Determine the [X, Y] coordinate at the center of the cell enclosing the given text.  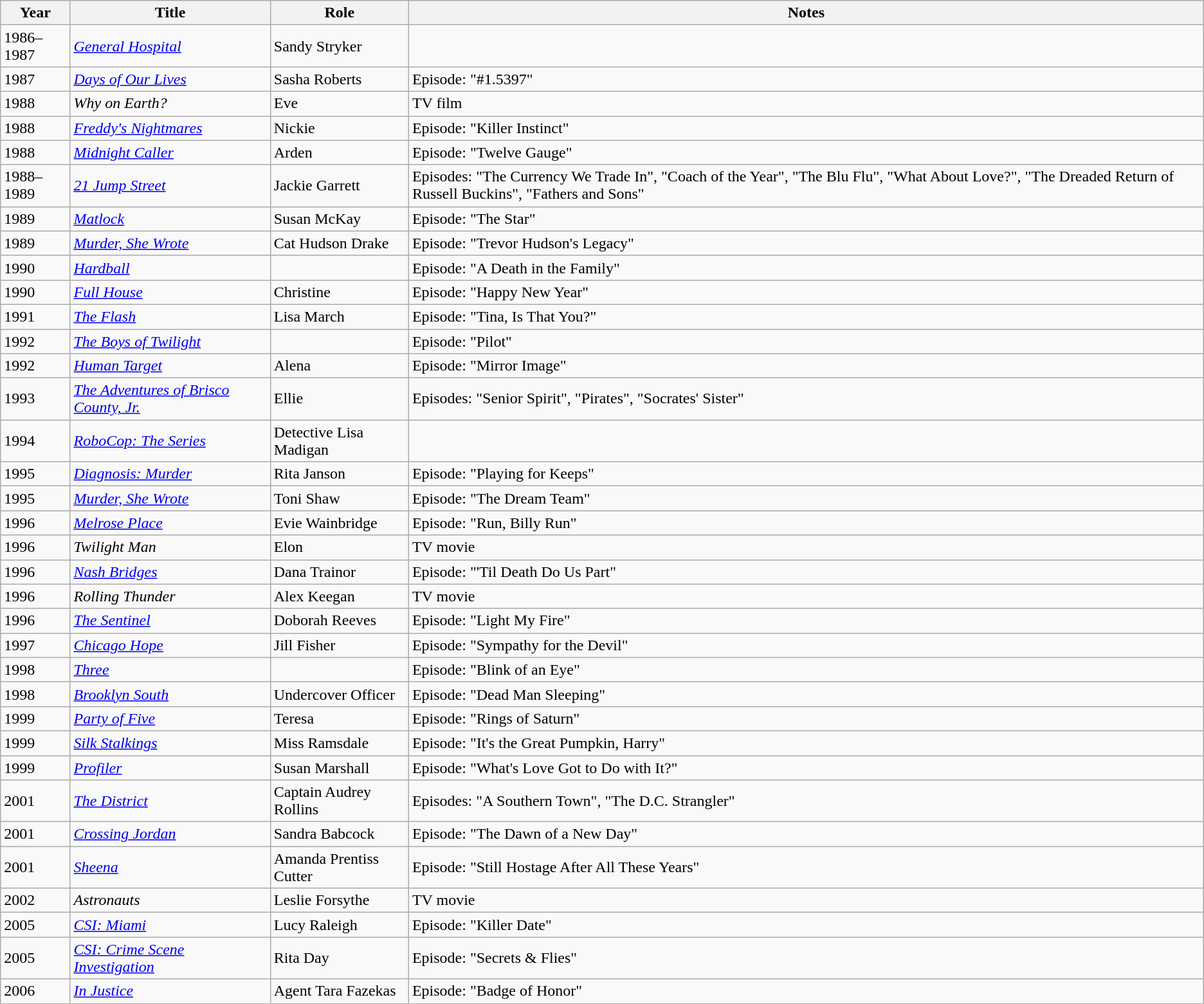
Three [170, 670]
Title [170, 13]
Episode: "Run, Billy Run" [806, 523]
Rita Janson [340, 474]
General Hospital [170, 46]
2006 [35, 991]
Rolling Thunder [170, 596]
Episode: "The Dream Team" [806, 498]
CSI: Miami [170, 925]
Nash Bridges [170, 572]
Alena [340, 366]
Diagnosis: Murder [170, 474]
Hardball [170, 268]
1994 [35, 441]
Episode: "Twelve Gauge" [806, 152]
Christine [340, 292]
Episode: "A Death in the Family" [806, 268]
Evie Wainbridge [340, 523]
The Boys of Twilight [170, 342]
The Flash [170, 316]
1997 [35, 645]
Episode: "The Star" [806, 219]
Alex Keegan [340, 596]
Twilight Man [170, 547]
Miss Ramsdale [340, 743]
Episode: "Rings of Saturn" [806, 718]
Dana Trainor [340, 572]
Episode: "Light My Fire" [806, 621]
Sandy Stryker [340, 46]
The District [170, 801]
Ellie [340, 399]
RoboCop: The Series [170, 441]
Sheena [170, 867]
Amanda Prentiss Cutter [340, 867]
Episode: "'Til Death Do Us Part" [806, 572]
Days of Our Lives [170, 79]
Episode: "Sympathy for the Devil" [806, 645]
Teresa [340, 718]
Episodes: "Senior Spirit", "Pirates", "Socrates' Sister" [806, 399]
Lucy Raleigh [340, 925]
Nickie [340, 128]
Episode: "Killer Date" [806, 925]
Sasha Roberts [340, 79]
Rita Day [340, 958]
Jackie Garrett [340, 185]
21 Jump Street [170, 185]
1991 [35, 316]
Episode: "Killer Instinct" [806, 128]
1993 [35, 399]
Susan McKay [340, 219]
Profiler [170, 767]
Eve [340, 104]
Doborah Reeves [340, 621]
Episode: "Happy New Year" [806, 292]
Brooklyn South [170, 694]
CSI: Crime Scene Investigation [170, 958]
Elon [340, 547]
Episodes: "A Southern Town", "The D.C. Strangler" [806, 801]
Episode: "The Dawn of a New Day" [806, 834]
Role [340, 13]
Why on Earth? [170, 104]
Melrose Place [170, 523]
Freddy's Nightmares [170, 128]
Episode: "#1.5397" [806, 79]
Agent Tara Fazekas [340, 991]
1987 [35, 79]
TV film [806, 104]
Full House [170, 292]
Episode: "Badge of Honor" [806, 991]
2002 [35, 900]
Leslie Forsythe [340, 900]
Episode: "Pilot" [806, 342]
Arden [340, 152]
Matlock [170, 219]
The Sentinel [170, 621]
Notes [806, 13]
Party of Five [170, 718]
Episode: "Dead Man Sleeping" [806, 694]
Episode: "It's the Great Pumpkin, Harry" [806, 743]
Episode: "Mirror Image" [806, 366]
1986–1987 [35, 46]
Episode: "Blink of an Eye" [806, 670]
The Adventures of Brisco County, Jr. [170, 399]
Susan Marshall [340, 767]
Year [35, 13]
Episode: "What's Love Got to Do with It?" [806, 767]
Cat Hudson Drake [340, 243]
Captain Audrey Rollins [340, 801]
Chicago Hope [170, 645]
Episode: "Tina, Is That You?" [806, 316]
Episode: "Trevor Hudson's Legacy" [806, 243]
Sandra Babcock [340, 834]
Toni Shaw [340, 498]
Human Target [170, 366]
Episode: "Still Hostage After All These Years" [806, 867]
Episode: "Secrets & Flies" [806, 958]
Lisa March [340, 316]
Jill Fisher [340, 645]
Midnight Caller [170, 152]
Episode: "Playing for Keeps" [806, 474]
Silk Stalkings [170, 743]
Crossing Jordan [170, 834]
Undercover Officer [340, 694]
In Justice [170, 991]
1988–1989 [35, 185]
Detective Lisa Madigan [340, 441]
Astronauts [170, 900]
